Return [X, Y] of the center of cell containing provided text 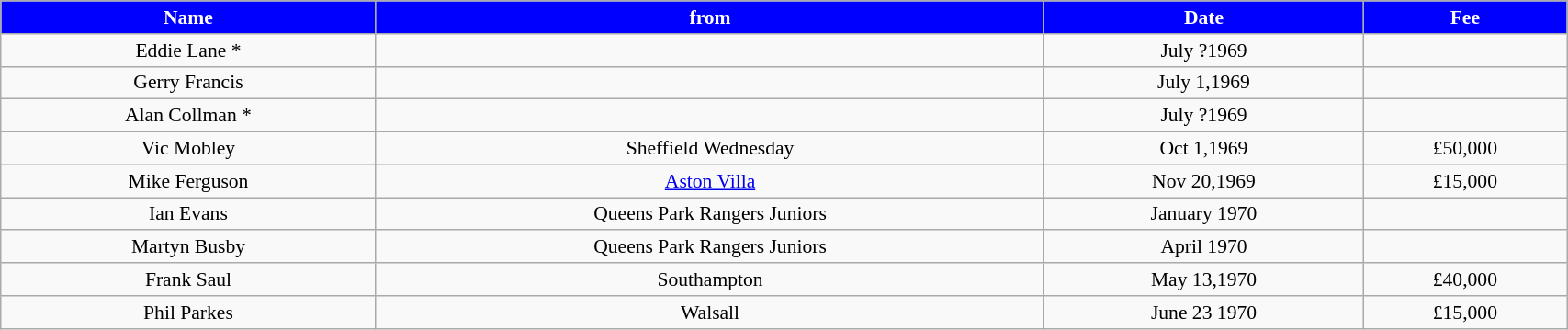
January 1970 [1203, 214]
Walsall [710, 313]
Sheffield Wednesday [710, 149]
May 13,1970 [1203, 279]
Gerry Francis [188, 83]
£50,000 [1465, 149]
Ian Evans [188, 214]
Mike Ferguson [188, 181]
Name [188, 17]
April 1970 [1203, 247]
Oct 1,1969 [1203, 149]
Frank Saul [188, 279]
Southampton [710, 279]
Alan Collman * [188, 116]
June 23 1970 [1203, 313]
Nov 20,1969 [1203, 181]
Vic Mobley [188, 149]
from [710, 17]
Martyn Busby [188, 247]
Aston Villa [710, 181]
Date [1203, 17]
Phil Parkes [188, 313]
£40,000 [1465, 279]
Fee [1465, 17]
Eddie Lane * [188, 51]
July 1,1969 [1203, 83]
